Pinpoint the cell where the given text exists, returning its [X, Y] midpoint coordinate. 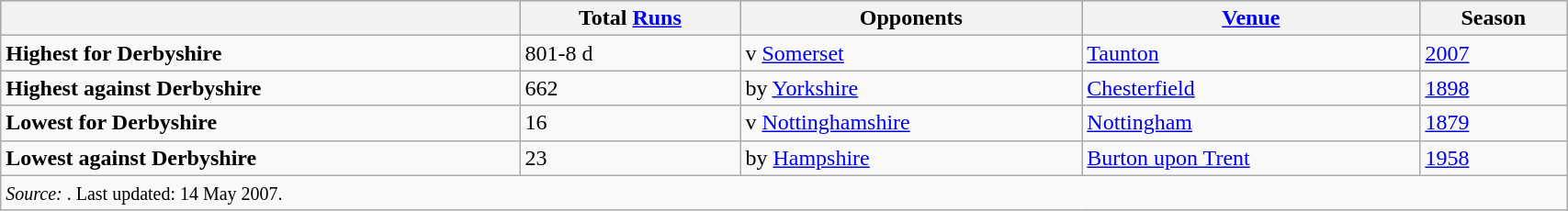
Lowest against Derbyshire [261, 158]
v Somerset [911, 53]
Source: . Last updated: 14 May 2007. [784, 193]
Season [1494, 18]
2007 [1494, 53]
Lowest for Derbyshire [261, 123]
1958 [1494, 158]
801-8 d [630, 53]
by Yorkshire [911, 88]
23 [630, 158]
v Nottinghamshire [911, 123]
by Hampshire [911, 158]
Total Runs [630, 18]
1898 [1494, 88]
Chesterfield [1251, 88]
1879 [1494, 123]
Opponents [911, 18]
Venue [1251, 18]
Burton upon Trent [1251, 158]
16 [630, 123]
Taunton [1251, 53]
Highest against Derbyshire [261, 88]
662 [630, 88]
Nottingham [1251, 123]
Highest for Derbyshire [261, 53]
